Output the [x, y] coordinate of the center of the cell containing the given text.  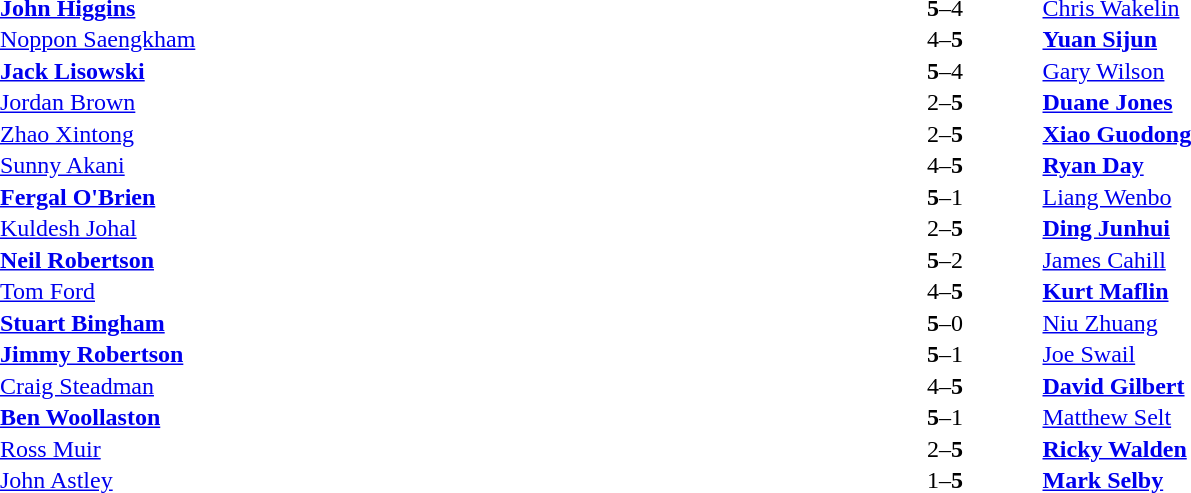
5–0 [944, 323]
5–2 [944, 260]
5–4 [944, 71]
